Provide the [X, Y] coordinate of the cell's center where the given text is located.  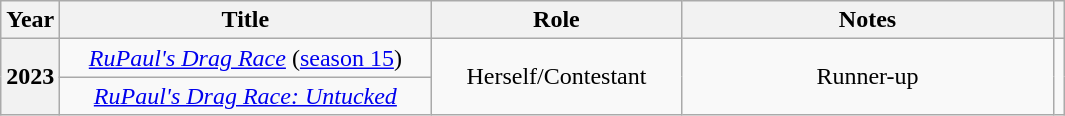
Year [30, 20]
RuPaul's Drag Race: Untucked [246, 96]
Herself/Contestant [556, 77]
RuPaul's Drag Race (season 15) [246, 58]
Notes [868, 20]
Title [246, 20]
2023 [30, 77]
Runner-up [868, 77]
Role [556, 20]
